From the cell containing the given text, extract its center point as (x, y) coordinate. 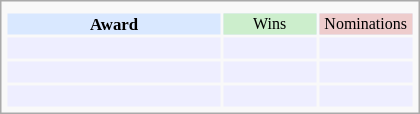
Award (114, 24)
Wins (270, 24)
Nominations (366, 24)
